Capture the cell that displays the provided text and extract its [X, Y] central coordinate. 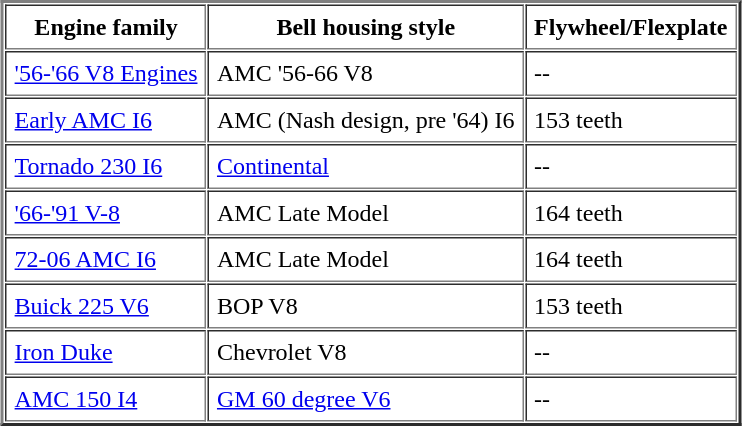
Buick 225 V6 [106, 306]
Tornado 230 I6 [106, 166]
AMC 150 I4 [106, 398]
Flywheel/Flexplate [630, 26]
'56-'66 V8 Engines [106, 74]
Bell housing style [366, 26]
Continental [366, 166]
Early AMC I6 [106, 120]
Iron Duke [106, 352]
'66-'91 V-8 [106, 212]
Chevrolet V8 [366, 352]
Engine family [106, 26]
GM 60 degree V6 [366, 398]
BOP V8 [366, 306]
72-06 AMC I6 [106, 260]
AMC '56-66 V8 [366, 74]
AMC (Nash design, pre '64) I6 [366, 120]
